Locate the cell with the specified text and output its [X, Y] center coordinate. 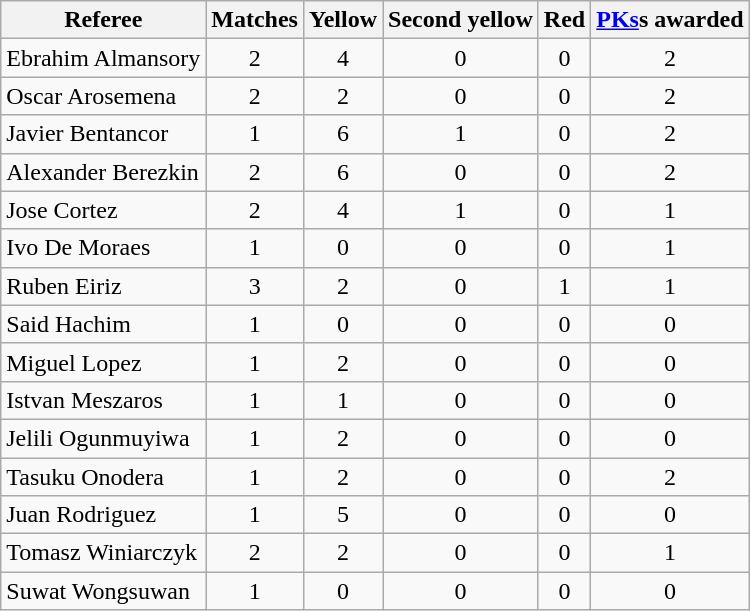
Said Hachim [104, 324]
Ivo De Moraes [104, 248]
5 [342, 515]
Juan Rodriguez [104, 515]
Ebrahim Almansory [104, 58]
3 [255, 286]
Red [564, 20]
Referee [104, 20]
Miguel Lopez [104, 362]
PKss awarded [670, 20]
Tomasz Winiarczyk [104, 553]
Ruben Eiriz [104, 286]
Alexander Berezkin [104, 172]
Jose Cortez [104, 210]
Yellow [342, 20]
Suwat Wongsuwan [104, 591]
Jelili Ogunmuyiwa [104, 438]
Oscar Arosemena [104, 96]
Second yellow [461, 20]
Matches [255, 20]
Tasuku Onodera [104, 477]
Javier Bentancor [104, 134]
Istvan Meszaros [104, 400]
